For the text-containing cell, return its midpoint in (X, Y) coordinate format. 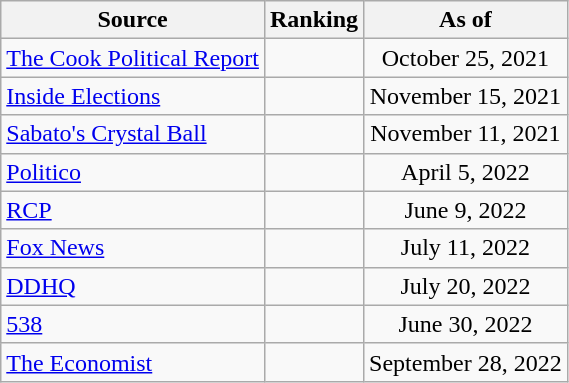
November 11, 2021 (466, 134)
June 9, 2022 (466, 210)
June 30, 2022 (466, 324)
July 11, 2022 (466, 248)
The Economist (133, 362)
April 5, 2022 (466, 172)
November 15, 2021 (466, 96)
538 (133, 324)
Fox News (133, 248)
Sabato's Crystal Ball (133, 134)
Politico (133, 172)
October 25, 2021 (466, 58)
Inside Elections (133, 96)
September 28, 2022 (466, 362)
July 20, 2022 (466, 286)
Source (133, 20)
RCP (133, 210)
As of (466, 20)
Ranking (314, 20)
DDHQ (133, 286)
The Cook Political Report (133, 58)
